Find where the given text appears and provide that cell's center as [x, y] coordinate. 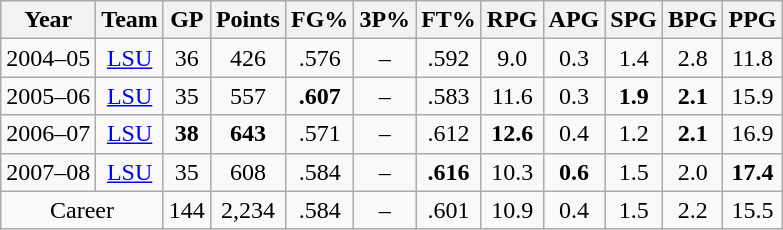
144 [186, 210]
36 [186, 58]
12.6 [512, 134]
3P% [385, 20]
557 [248, 96]
10.3 [512, 172]
.612 [449, 134]
SPG [634, 20]
Points [248, 20]
RPG [512, 20]
16.9 [752, 134]
1.9 [634, 96]
2006–07 [48, 134]
10.9 [512, 210]
.583 [449, 96]
608 [248, 172]
2,234 [248, 210]
643 [248, 134]
Team [130, 20]
11.8 [752, 58]
.601 [449, 210]
15.5 [752, 210]
2.0 [693, 172]
11.6 [512, 96]
Career [82, 210]
.616 [449, 172]
.607 [319, 96]
17.4 [752, 172]
.576 [319, 58]
FT% [449, 20]
2005–06 [48, 96]
2004–05 [48, 58]
426 [248, 58]
.592 [449, 58]
9.0 [512, 58]
.571 [319, 134]
APG [574, 20]
GP [186, 20]
2.2 [693, 210]
2007–08 [48, 172]
Year [48, 20]
1.2 [634, 134]
BPG [693, 20]
1.4 [634, 58]
15.9 [752, 96]
PPG [752, 20]
38 [186, 134]
2.8 [693, 58]
0.6 [574, 172]
FG% [319, 20]
